Locate the cell with the specified text and output its [X, Y] center coordinate. 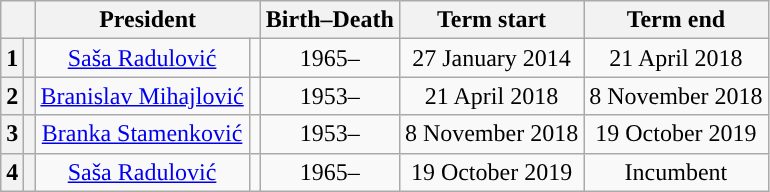
Term end [676, 20]
27 January 2014 [491, 58]
4 [12, 172]
Branka Stamenković [142, 134]
Term start [491, 20]
3 [12, 134]
2 [12, 96]
President [148, 20]
1 [12, 58]
Incumbent [676, 172]
Birth–Death [330, 20]
Branislav Mihajlović [142, 96]
